Identify which cell holds the provided text, then report its (X, Y) central coordinate. 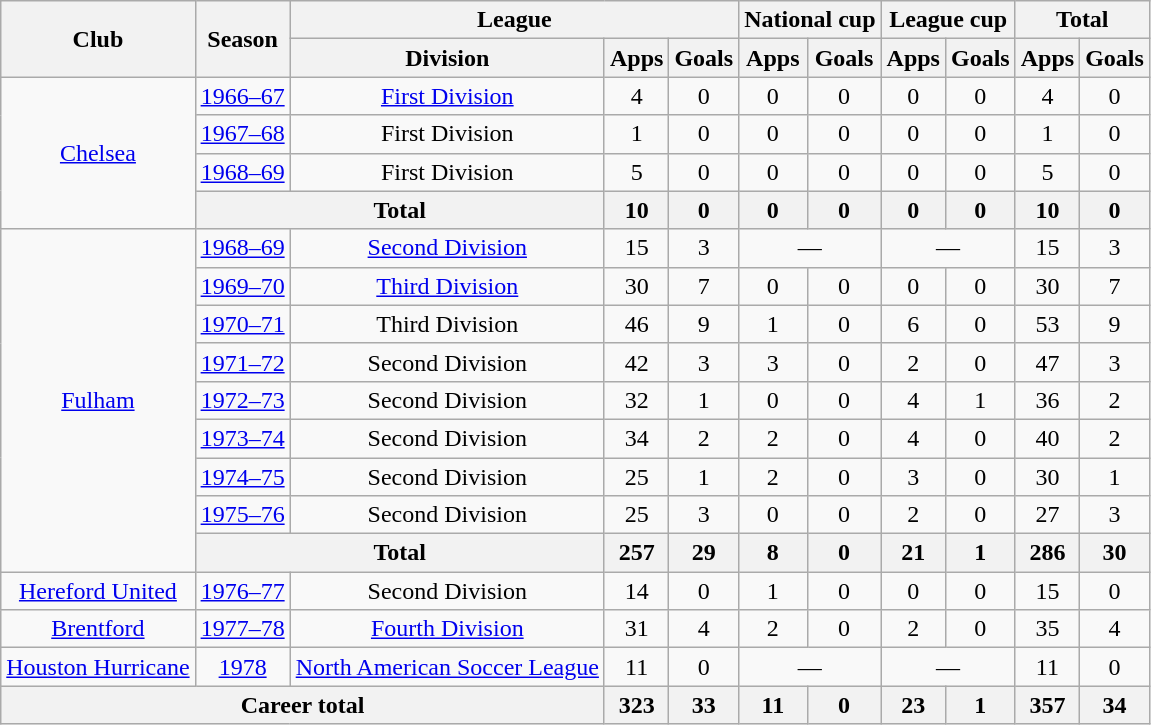
League cup (948, 20)
Brentford (98, 629)
Fourth Division (447, 629)
36 (1047, 400)
1975–76 (242, 515)
8 (773, 553)
14 (636, 591)
1976–77 (242, 591)
29 (704, 553)
Club (98, 39)
North American Soccer League (447, 667)
27 (1047, 515)
1971–72 (242, 362)
257 (636, 553)
53 (1047, 324)
31 (636, 629)
33 (704, 705)
40 (1047, 438)
Fulham (98, 400)
1977–78 (242, 629)
21 (913, 553)
32 (636, 400)
35 (1047, 629)
National cup (810, 20)
23 (913, 705)
Chelsea (98, 153)
1969–70 (242, 286)
1972–73 (242, 400)
League (514, 20)
Division (447, 58)
Hereford United (98, 591)
1973–74 (242, 438)
42 (636, 362)
Houston Hurricane (98, 667)
47 (1047, 362)
357 (1047, 705)
6 (913, 324)
Career total (303, 705)
286 (1047, 553)
1978 (242, 667)
1966–67 (242, 96)
1974–75 (242, 477)
1970–71 (242, 324)
Season (242, 39)
1967–68 (242, 134)
323 (636, 705)
46 (636, 324)
